Capture the cell that displays the provided text and extract its [X, Y] central coordinate. 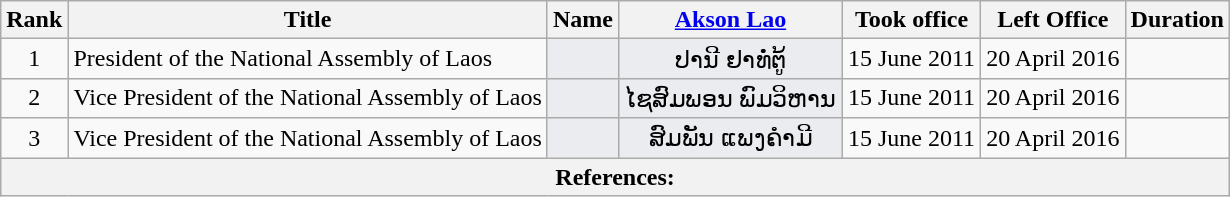
President of the National Assembly of Laos [308, 59]
Akson Lao [730, 20]
Title [308, 20]
3 [34, 138]
References: [616, 177]
Left Office [1053, 20]
Name [582, 20]
Duration [1177, 20]
ສົມພັນ ແພງຄຳມີ [730, 138]
Took office [911, 20]
Rank [34, 20]
2 [34, 98]
ໄຊສົມພອນ ພົມວິຫານ [730, 98]
1 [34, 59]
ປານີ ຢາທໍ່ຕູ້ [730, 59]
